For the text-containing cell, return its midpoint in [x, y] coordinate format. 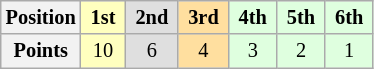
10 [104, 51]
5th [301, 17]
6th [349, 17]
Points [41, 51]
Position [41, 17]
2 [301, 51]
1 [349, 51]
4th [253, 17]
4 [203, 51]
3rd [203, 17]
1st [104, 17]
3 [253, 51]
2nd [152, 17]
6 [152, 51]
